From the cell containing the given text, extract its center point as (x, y) coordinate. 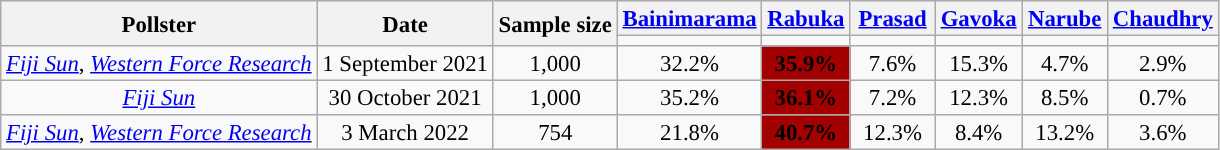
Narube (1065, 18)
1 September 2021 (405, 64)
36.1% (806, 98)
13.2% (1065, 132)
8.5% (1065, 98)
4.7% (1065, 64)
754 (555, 132)
3.6% (1162, 132)
Gavoka (978, 18)
8.4% (978, 132)
Fiji Sun (159, 98)
7.6% (893, 64)
40.7% (806, 132)
15.3% (978, 64)
Date (405, 24)
35.9% (806, 64)
35.2% (690, 98)
0.7% (1162, 98)
7.2% (893, 98)
Pollster (159, 24)
Bainimarama (690, 18)
3 March 2022 (405, 132)
2.9% (1162, 64)
Chaudhry (1162, 18)
Sample size (555, 24)
Rabuka (806, 18)
32.2% (690, 64)
21.8% (690, 132)
Prasad (893, 18)
30 October 2021 (405, 98)
